Output the [x, y] coordinate of the center of the cell containing the given text.  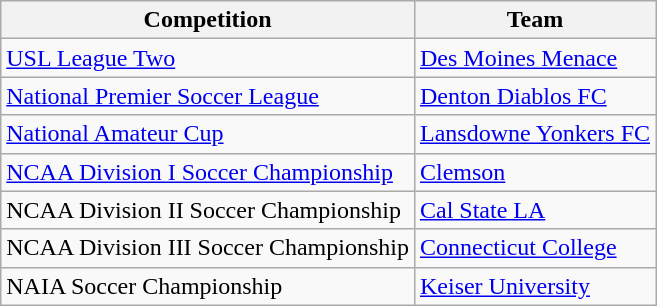
Connecticut College [534, 248]
Clemson [534, 172]
Des Moines Menace [534, 58]
National Amateur Cup [208, 134]
Competition [208, 20]
NAIA Soccer Championship [208, 286]
Denton Diablos FC [534, 96]
Cal State LA [534, 210]
National Premier Soccer League [208, 96]
NCAA Division II Soccer Championship [208, 210]
USL League Two [208, 58]
NCAA Division I Soccer Championship [208, 172]
Team [534, 20]
NCAA Division III Soccer Championship [208, 248]
Lansdowne Yonkers FC [534, 134]
Keiser University [534, 286]
